Return the [X, Y] coordinate for the center point of the cell that contains the specified text.  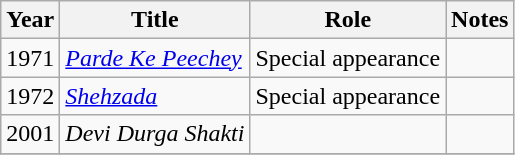
Parde Ke Peechey [155, 58]
Notes [480, 20]
Shehzada [155, 96]
Devi Durga Shakti [155, 134]
Role [348, 20]
2001 [30, 134]
1971 [30, 58]
1972 [30, 96]
Title [155, 20]
Year [30, 20]
